From the cell containing the given text, extract its center point as (x, y) coordinate. 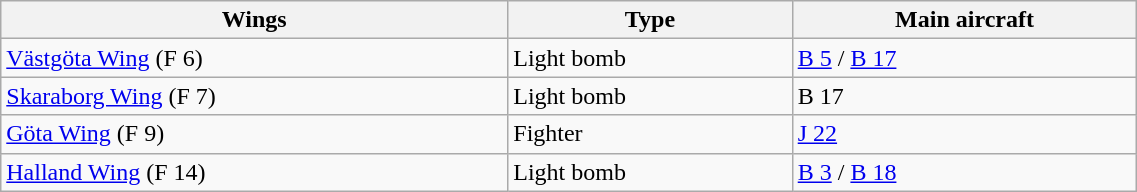
B 5 / B 17 (964, 58)
Type (650, 20)
B 3 / B 18 (964, 172)
Fighter (650, 134)
Skaraborg Wing (F 7) (254, 96)
Halland Wing (F 14) (254, 172)
J 22 (964, 134)
Västgöta Wing (F 6) (254, 58)
Main aircraft (964, 20)
B 17 (964, 96)
Göta Wing (F 9) (254, 134)
Wings (254, 20)
